Detect which cell encompasses the target text, then output its (X, Y) center coordinate. 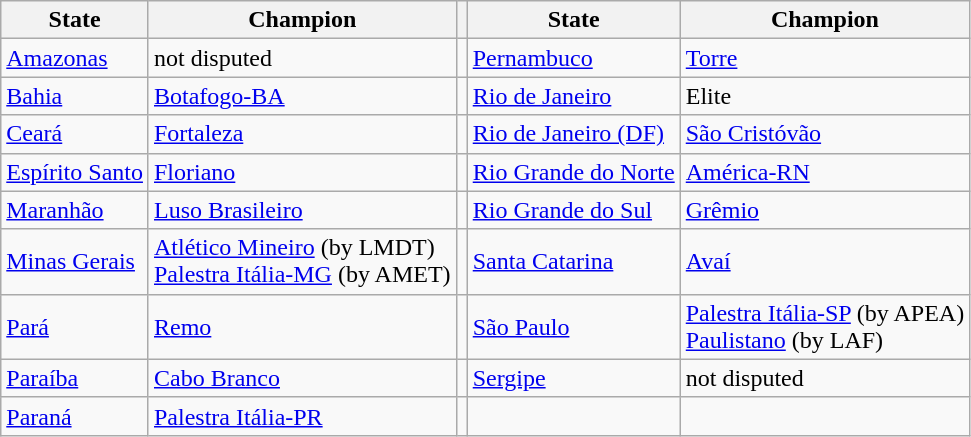
São Cristóvão (824, 134)
Minas Gerais (75, 262)
Palestra Itália-SP (by APEA)Paulistano (by LAF) (824, 326)
Rio de Janeiro (DF) (574, 134)
Paraíba (75, 378)
Amazonas (75, 58)
São Paulo (574, 326)
Fortaleza (302, 134)
Espírito Santo (75, 172)
Remo (302, 326)
Rio Grande do Sul (574, 210)
América-RN (824, 172)
Torre (824, 58)
Paraná (75, 416)
Sergipe (574, 378)
Rio Grande do Norte (574, 172)
Pernambuco (574, 58)
Pará (75, 326)
Atlético Mineiro (by LMDT) Palestra Itália-MG (by AMET) (302, 262)
Rio de Janeiro (574, 96)
Grêmio (824, 210)
Bahia (75, 96)
Elite (824, 96)
Cabo Branco (302, 378)
Maranhão (75, 210)
Floriano (302, 172)
Botafogo-BA (302, 96)
Palestra Itália-PR (302, 416)
Ceará (75, 134)
Luso Brasileiro (302, 210)
Santa Catarina (574, 262)
Avaí (824, 262)
